Output the [X, Y] coordinate of the center of the cell containing the given text.  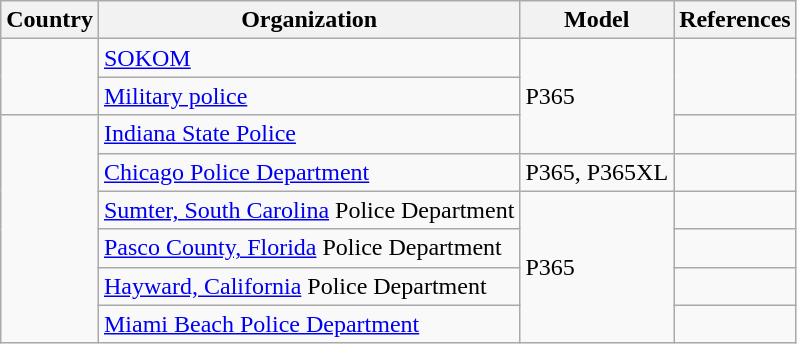
References [736, 20]
Sumter, South Carolina Police Department [308, 210]
Military police [308, 96]
Hayward, California Police Department [308, 286]
Pasco County, Florida Police Department [308, 248]
Chicago Police Department [308, 172]
Organization [308, 20]
P365, P365XL [597, 172]
SOKOM [308, 58]
Model [597, 20]
Miami Beach Police Department [308, 324]
Country [50, 20]
Indiana State Police [308, 134]
